Locate the cell with the specified text and output its [x, y] center coordinate. 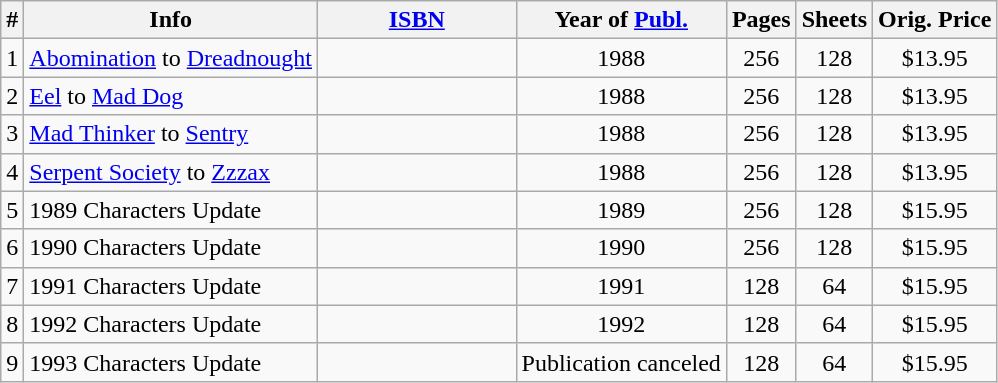
Orig. Price [935, 20]
1991 [621, 286]
Sheets [834, 20]
4 [12, 172]
Year of Publ. [621, 20]
1992 [621, 324]
1992 Characters Update [171, 324]
1991 Characters Update [171, 286]
Publication canceled [621, 362]
3 [12, 134]
Info [171, 20]
ISBN [418, 20]
8 [12, 324]
Abomination to Dreadnought [171, 58]
Serpent Society to Zzzax [171, 172]
Mad Thinker to Sentry [171, 134]
7 [12, 286]
1989 Characters Update [171, 210]
Pages [761, 20]
1 [12, 58]
# [12, 20]
9 [12, 362]
2 [12, 96]
Eel to Mad Dog [171, 96]
1989 [621, 210]
6 [12, 248]
5 [12, 210]
1990 Characters Update [171, 248]
1993 Characters Update [171, 362]
1990 [621, 248]
